Scan for the cell matching the given text and deliver its (X, Y) coordinate at center. 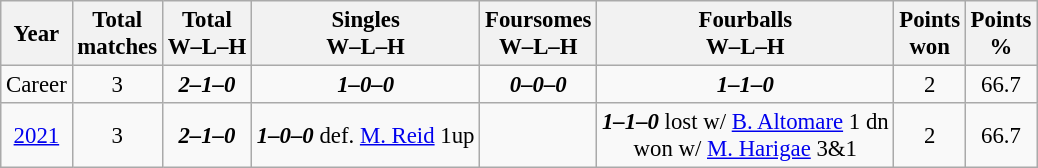
FourballsW–L–H (746, 34)
2021 (36, 136)
Career (36, 85)
1–0–0 (365, 85)
1–0–0 def. M. Reid 1up (365, 136)
Year (36, 34)
0–0–0 (538, 85)
1–1–0 lost w/ B. Altomare 1 dnwon w/ M. Harigae 3&1 (746, 136)
TotalW–L–H (206, 34)
SinglesW–L–H (365, 34)
Points% (1000, 34)
Totalmatches (117, 34)
Pointswon (930, 34)
1–1–0 (746, 85)
FoursomesW–L–H (538, 34)
